Detect which cell encompasses the target text, then output its (X, Y) center coordinate. 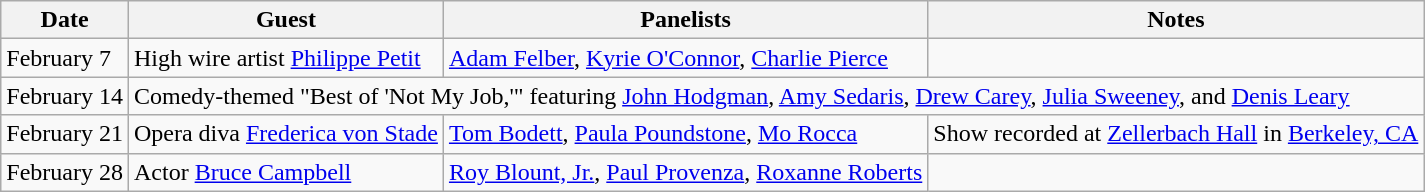
Guest (286, 20)
Comedy-themed "Best of 'Not My Job,'" featuring John Hodgman, Amy Sedaris, Drew Carey, Julia Sweeney, and Denis Leary (776, 96)
Show recorded at Zellerbach Hall in Berkeley, CA (1176, 134)
High wire artist Philippe Petit (286, 58)
Roy Blount, Jr., Paul Provenza, Roxanne Roberts (685, 172)
Date (65, 20)
Adam Felber, Kyrie O'Connor, Charlie Pierce (685, 58)
February 14 (65, 96)
February 28 (65, 172)
Notes (1176, 20)
February 21 (65, 134)
February 7 (65, 58)
Opera diva Frederica von Stade (286, 134)
Actor Bruce Campbell (286, 172)
Panelists (685, 20)
Tom Bodett, Paula Poundstone, Mo Rocca (685, 134)
